Detect which cell encompasses the target text, then output its (X, Y) center coordinate. 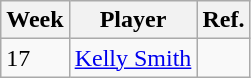
Kelly Smith (133, 58)
Player (133, 20)
Week (35, 20)
Ref. (224, 20)
17 (35, 58)
